Pinpoint the cell where the given text exists, returning its (x, y) midpoint coordinate. 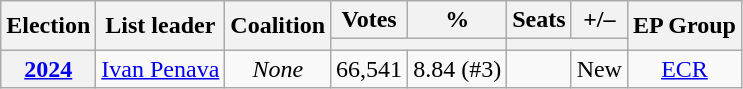
ECR (684, 69)
Coalition (278, 26)
List leader (160, 26)
New (599, 69)
None (278, 69)
Seats (539, 20)
% (458, 20)
+/– (599, 20)
8.84 (#3) (458, 69)
66,541 (370, 69)
2024 (48, 69)
Votes (370, 20)
Election (48, 26)
EP Group (684, 26)
Ivan Penava (160, 69)
